Locate the cell with the specified text and output its (x, y) center coordinate. 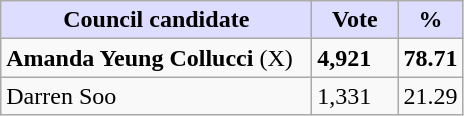
Amanda Yeung Collucci (X) (156, 58)
4,921 (355, 58)
% (430, 20)
Darren Soo (156, 96)
78.71 (430, 58)
21.29 (430, 96)
Vote (355, 20)
Council candidate (156, 20)
1,331 (355, 96)
